Extract the (X, Y) coordinate from the center of the cell holding the provided text.  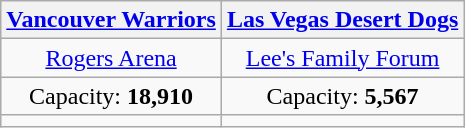
Rogers Arena (112, 58)
Lee's Family Forum (342, 58)
Capacity: 18,910 (112, 96)
Capacity: 5,567 (342, 96)
Las Vegas Desert Dogs (342, 20)
Vancouver Warriors (112, 20)
